Capture the cell that displays the provided text and extract its (X, Y) central coordinate. 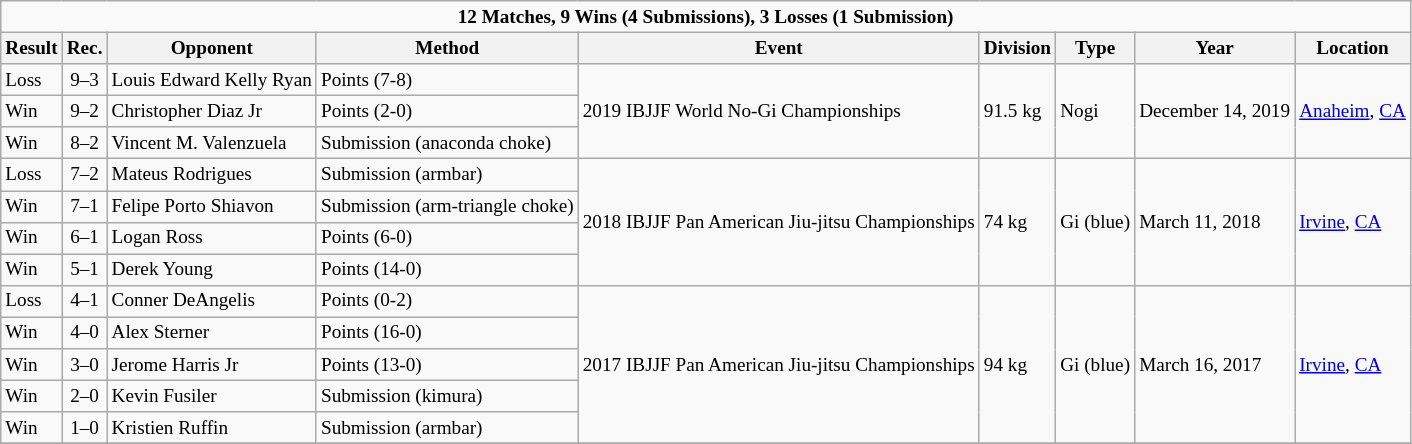
Points (0-2) (447, 301)
2019 IBJJF World No-Gi Championships (778, 112)
Conner DeAngelis (212, 301)
Submission (anaconda choke) (447, 143)
Type (1096, 48)
Kevin Fusiler (212, 396)
Christopher Diaz Jr (212, 111)
8–2 (84, 143)
Submission (kimura) (447, 396)
Location (1353, 48)
4–0 (84, 333)
Method (447, 48)
Louis Edward Kelly Ryan (212, 80)
Division (1017, 48)
Nogi (1096, 112)
Submission (arm-triangle choke) (447, 206)
Points (6-0) (447, 238)
Opponent (212, 48)
1–0 (84, 428)
March 16, 2017 (1215, 364)
4–1 (84, 301)
2017 IBJJF Pan American Jiu-jitsu Championships (778, 364)
Rec. (84, 48)
Logan Ross (212, 238)
Result (32, 48)
Kristien Ruffin (212, 428)
December 14, 2019 (1215, 112)
Points (13-0) (447, 365)
Points (14-0) (447, 270)
Points (16-0) (447, 333)
Derek Young (212, 270)
6–1 (84, 238)
Year (1215, 48)
9–2 (84, 111)
Felipe Porto Shiavon (212, 206)
Mateus Rodrigues (212, 175)
Anaheim, CA (1353, 112)
7–1 (84, 206)
2–0 (84, 396)
9–3 (84, 80)
Vincent M. Valenzuela (212, 143)
7–2 (84, 175)
2018 IBJJF Pan American Jiu-jitsu Championships (778, 222)
Event (778, 48)
Points (7-8) (447, 80)
Jerome Harris Jr (212, 365)
5–1 (84, 270)
74 kg (1017, 222)
3–0 (84, 365)
Points (2-0) (447, 111)
March 11, 2018 (1215, 222)
91.5 kg (1017, 112)
12 Matches, 9 Wins (4 Submissions), 3 Losses (1 Submission) (706, 17)
Alex Sterner (212, 333)
94 kg (1017, 364)
